Return the (X, Y) coordinate for the center point of the cell that contains the specified text.  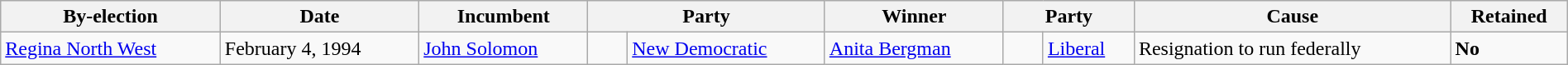
Incumbent (504, 17)
Resignation to run federally (1292, 48)
Date (319, 17)
Liberal (1088, 48)
Cause (1292, 17)
February 4, 1994 (319, 48)
New Democratic (726, 48)
No (1508, 48)
Winner (914, 17)
John Solomon (504, 48)
Retained (1508, 17)
By-election (111, 17)
Regina North West (111, 48)
Anita Bergman (914, 48)
